Locate the cell with the specified text and output its [x, y] center coordinate. 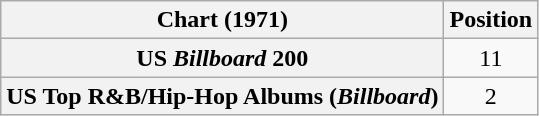
US Billboard 200 [222, 58]
11 [491, 58]
Chart (1971) [222, 20]
US Top R&B/Hip-Hop Albums (Billboard) [222, 96]
2 [491, 96]
Position [491, 20]
